Locate the cell with the specified text and output its (X, Y) center coordinate. 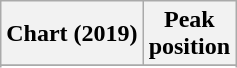
Chart (2019) (72, 34)
Peakposition (189, 34)
